Pinpoint the cell where the given text exists, returning its (x, y) midpoint coordinate. 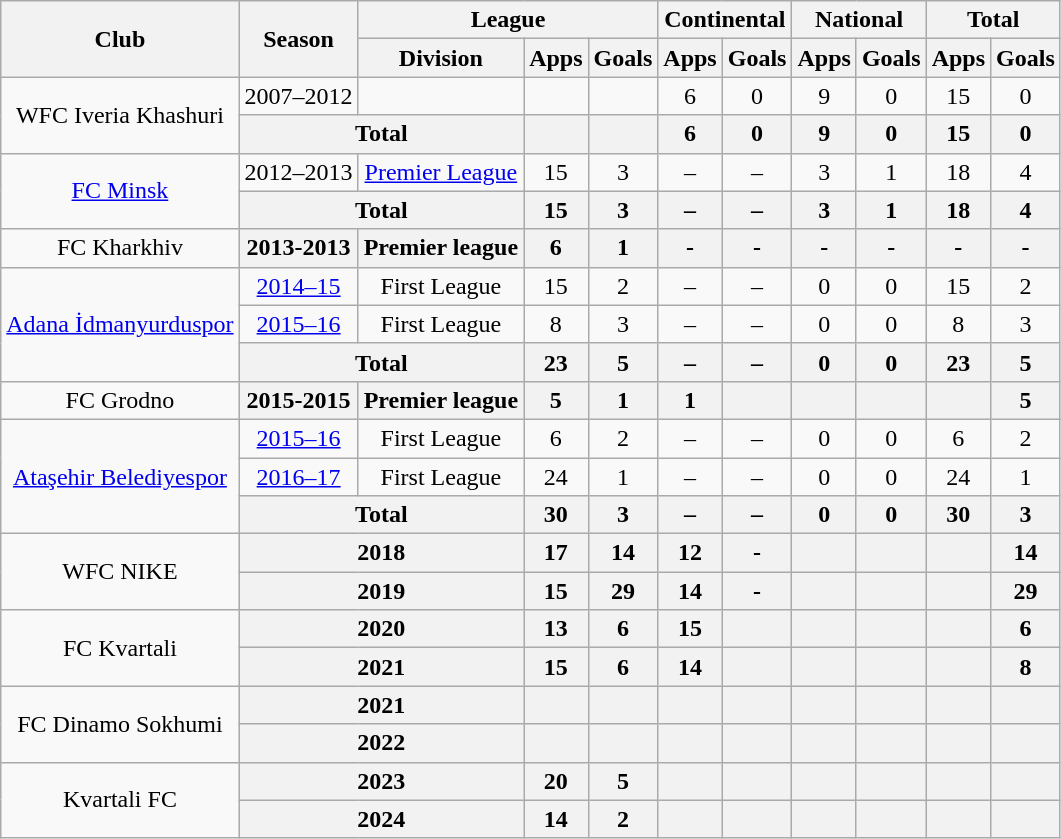
2020 (382, 629)
FC Dinamo Sokhumi (120, 724)
WFC NIKE (120, 572)
2023 (382, 781)
2018 (382, 553)
2007–2012 (298, 96)
FC Kvartali (120, 648)
2015-2015 (298, 400)
Continental (725, 20)
Club (120, 39)
2016–17 (298, 477)
Ataşehir Belediyespor (120, 476)
Premier League (440, 172)
FC Kharkhiv (120, 248)
Season (298, 39)
Adana İdmanyurduspor (120, 324)
Division (440, 58)
WFC Iveria Khashuri (120, 115)
20 (556, 781)
12 (690, 553)
13 (556, 629)
2022 (382, 743)
2013-2013 (298, 248)
2014–15 (298, 286)
FC Minsk (120, 191)
17 (556, 553)
League (508, 20)
National (859, 20)
2012–2013 (298, 172)
2024 (382, 819)
Kvartali FC (120, 800)
2019 (382, 591)
FC Grodno (120, 400)
